Determine the (X, Y) coordinate at the center of the cell enclosing the given text.  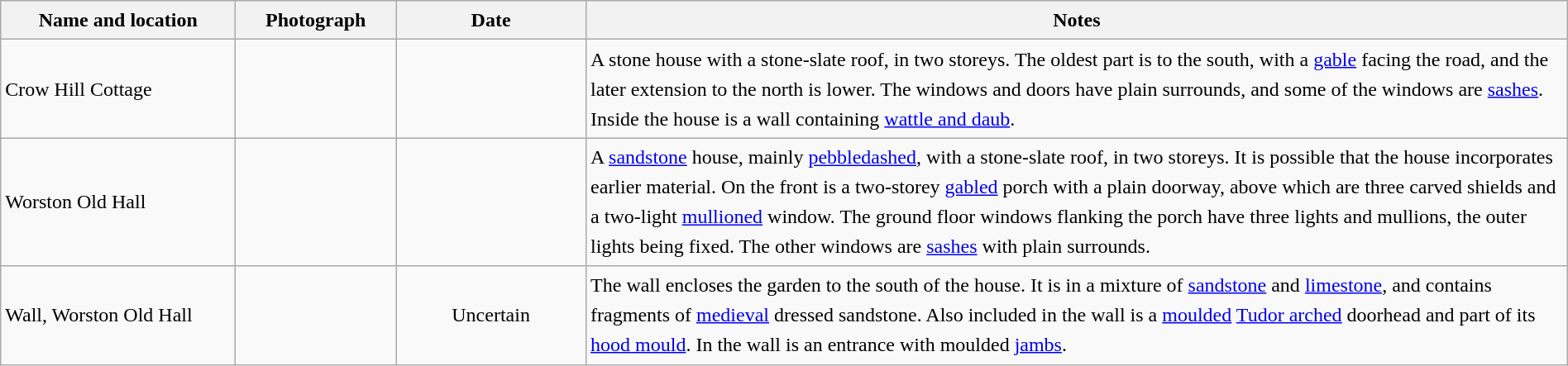
Uncertain (491, 316)
Crow Hill Cottage (118, 89)
Notes (1077, 20)
Worston Old Hall (118, 202)
Date (491, 20)
Name and location (118, 20)
Wall, Worston Old Hall (118, 316)
Photograph (316, 20)
